Find where the given text appears and provide that cell's center as (X, Y) coordinate. 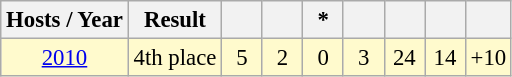
2 (282, 58)
* (324, 20)
Hosts / Year (64, 20)
24 (404, 58)
+10 (488, 58)
14 (446, 58)
3 (364, 58)
2010 (64, 58)
0 (324, 58)
5 (242, 58)
Result (174, 20)
4th place (174, 58)
